Find where the given text appears and provide that cell's center as [x, y] coordinate. 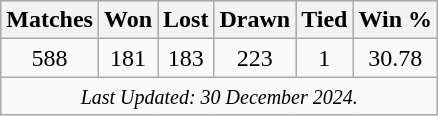
Matches [50, 20]
Win % [396, 20]
223 [255, 58]
1 [324, 58]
Lost [186, 20]
Won [128, 20]
181 [128, 58]
588 [50, 58]
30.78 [396, 58]
Last Updated: 30 December 2024. [220, 96]
Drawn [255, 20]
183 [186, 58]
Tied [324, 20]
